Extract the [x, y] coordinate from the center of the cell holding the provided text.  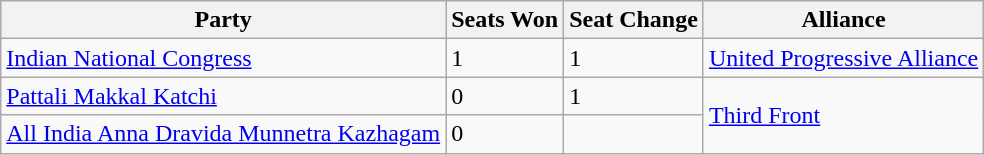
All India Anna Dravida Munnetra Kazhagam [224, 134]
United Progressive Alliance [843, 58]
Indian National Congress [224, 58]
Pattali Makkal Katchi [224, 96]
Party [224, 20]
Seat Change [634, 20]
Alliance [843, 20]
Seats Won [505, 20]
Third Front [843, 115]
